Extract the [x, y] coordinate from the center of the cell holding the provided text.  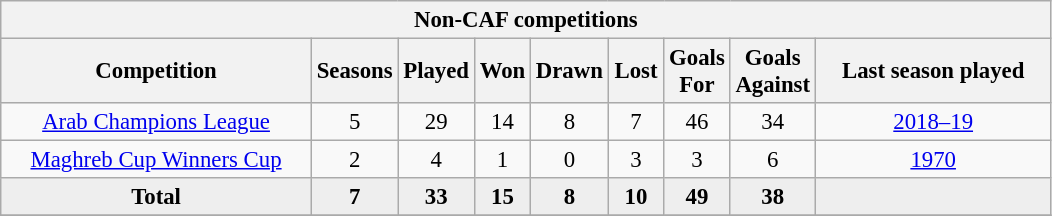
10 [636, 197]
2 [354, 160]
29 [436, 122]
33 [436, 197]
Played [436, 72]
14 [502, 122]
49 [697, 197]
2018–19 [933, 122]
Goals For [697, 72]
6 [772, 160]
5 [354, 122]
Total [156, 197]
Competition [156, 72]
Drawn [570, 72]
Last season played [933, 72]
Non-CAF competitions [526, 20]
15 [502, 197]
Won [502, 72]
1 [502, 160]
Maghreb Cup Winners Cup [156, 160]
Lost [636, 72]
34 [772, 122]
38 [772, 197]
Arab Champions League [156, 122]
4 [436, 160]
0 [570, 160]
1970 [933, 160]
Goals Against [772, 72]
Seasons [354, 72]
46 [697, 122]
